For the text-containing cell, return its midpoint in (X, Y) coordinate format. 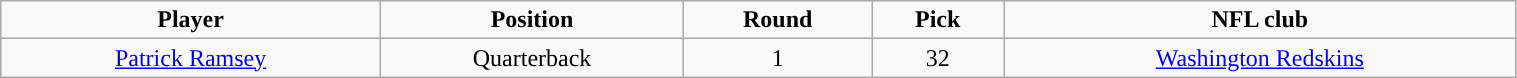
32 (938, 58)
Pick (938, 20)
Round (778, 20)
Player (191, 20)
Washington Redskins (1260, 58)
1 (778, 58)
Quarterback (532, 58)
Position (532, 20)
Patrick Ramsey (191, 58)
NFL club (1260, 20)
